Pinpoint the cell where the given text exists, returning its (x, y) midpoint coordinate. 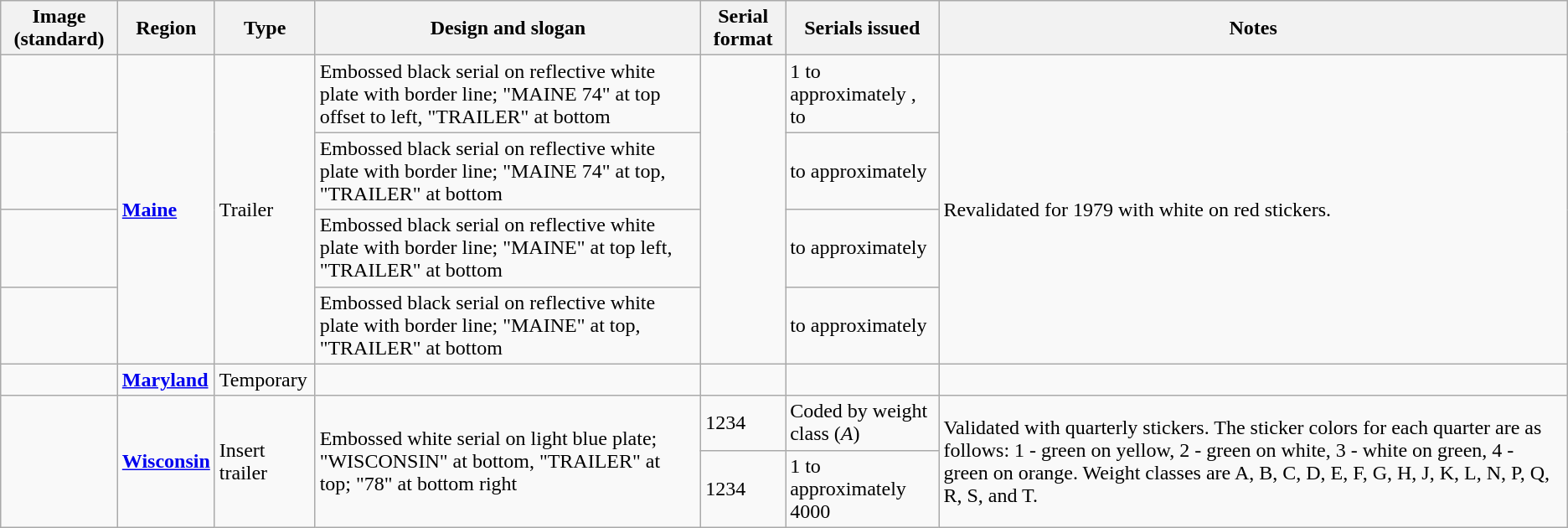
Maine (166, 210)
Region (166, 28)
Serials issued (863, 28)
Trailer (265, 210)
Temporary (265, 380)
Coded by weight class (A) (863, 422)
Type (265, 28)
Embossed white serial on light blue plate; "WISCONSIN" at bottom, "TRAILER" at top; "78" at bottom right (508, 461)
Serial format (744, 28)
Embossed black serial on reflective white plate with border line; "MAINE 74" at top, "TRAILER" at bottom (508, 171)
Embossed black serial on reflective white plate with border line; "MAINE" at top left, "TRAILER" at bottom (508, 248)
Embossed black serial on reflective white plate with border line; "MAINE 74" at top offset to left, "TRAILER" at bottom (508, 94)
Wisconsin (166, 461)
Revalidated for 1979 with white on red stickers. (1253, 210)
Insert trailer (265, 461)
1 to approximately , to (863, 94)
Notes (1253, 28)
Maryland (166, 380)
Image (standard) (59, 28)
Embossed black serial on reflective white plate with border line; "MAINE" at top, "TRAILER" at bottom (508, 325)
Design and slogan (508, 28)
1 to approximately 4000 (863, 489)
